Identify which cell holds the provided text, then report its [x, y] central coordinate. 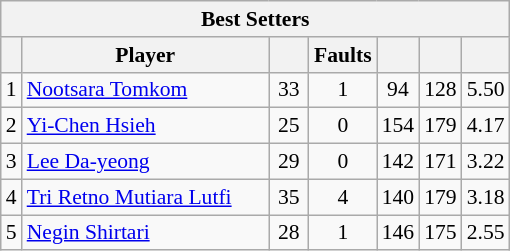
175 [440, 233]
Nootsara Tomkom [146, 90]
5 [12, 233]
142 [398, 162]
2.55 [486, 233]
29 [289, 162]
Faults [343, 55]
Best Setters [256, 19]
25 [289, 126]
3.18 [486, 197]
35 [289, 197]
94 [398, 90]
3 [12, 162]
5.50 [486, 90]
171 [440, 162]
Player [146, 55]
4.17 [486, 126]
Tri Retno Mutiara Lutfi [146, 197]
140 [398, 197]
Negin Shirtari [146, 233]
146 [398, 233]
Lee Da-yeong [146, 162]
2 [12, 126]
3.22 [486, 162]
28 [289, 233]
Yi-Chen Hsieh [146, 126]
154 [398, 126]
128 [440, 90]
33 [289, 90]
